Extract the [x, y] coordinate from the center of the cell holding the provided text.  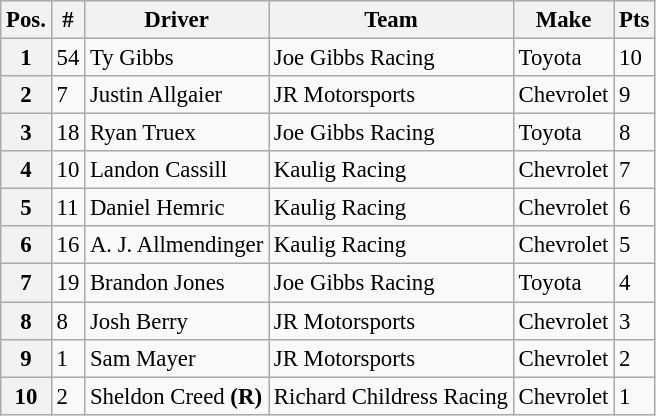
54 [68, 58]
Pts [634, 20]
Richard Childress Racing [392, 396]
Landon Cassill [177, 170]
19 [68, 283]
Ty Gibbs [177, 58]
Make [563, 20]
Driver [177, 20]
18 [68, 133]
Ryan Truex [177, 133]
Brandon Jones [177, 283]
A. J. Allmendinger [177, 245]
11 [68, 208]
# [68, 20]
Sheldon Creed (R) [177, 396]
Team [392, 20]
Pos. [26, 20]
16 [68, 245]
Daniel Hemric [177, 208]
Justin Allgaier [177, 95]
Sam Mayer [177, 358]
Josh Berry [177, 321]
